Return the (X, Y) coordinate for the center point of the cell that contains the specified text.  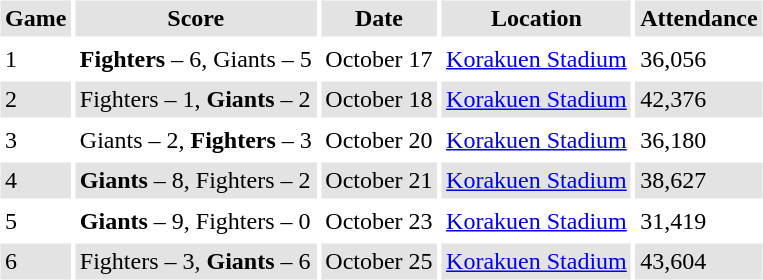
1 (35, 59)
October 23 (379, 221)
38,627 (699, 180)
36,056 (699, 59)
2 (35, 100)
Giants – 9, Fighters – 0 (196, 221)
October 20 (379, 140)
4 (35, 180)
31,419 (699, 221)
Date (379, 18)
Game (35, 18)
36,180 (699, 140)
Fighters – 1, Giants – 2 (196, 100)
October 17 (379, 59)
6 (35, 262)
43,604 (699, 262)
Fighters – 3, Giants – 6 (196, 262)
Giants – 8, Fighters – 2 (196, 180)
Giants – 2, Fighters – 3 (196, 140)
Score (196, 18)
October 21 (379, 180)
October 25 (379, 262)
Attendance (699, 18)
5 (35, 221)
Location (537, 18)
42,376 (699, 100)
October 18 (379, 100)
3 (35, 140)
Fighters – 6, Giants – 5 (196, 59)
